Determine the [X, Y] coordinate at the center of the cell enclosing the given text.  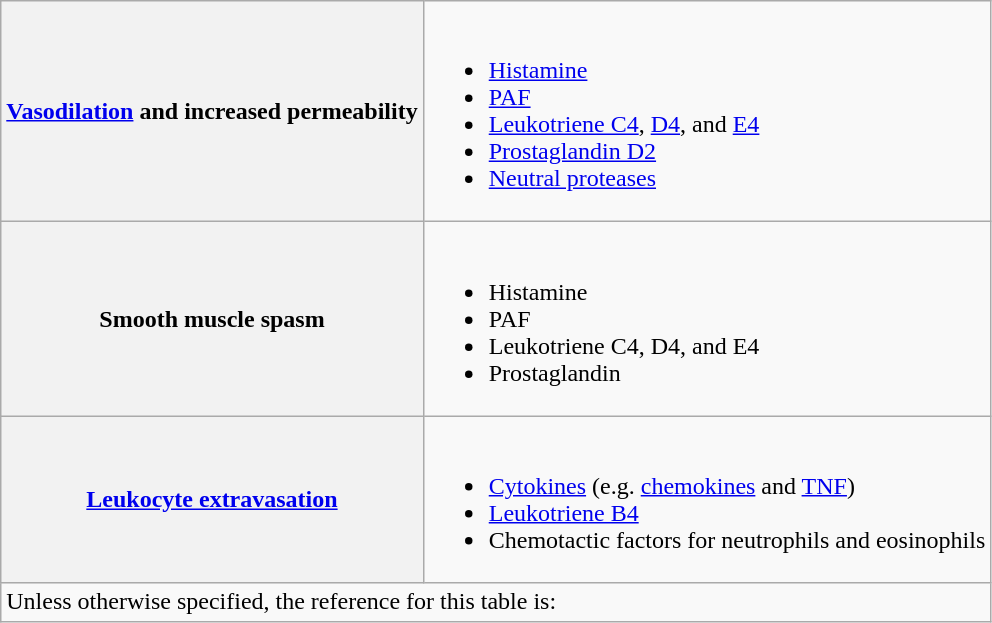
Vasodilation and increased permeability [212, 112]
Leukocyte extravasation [212, 500]
HistaminePAFLeukotriene C4, D4, and E4Prostaglandin D2Neutral proteases [707, 112]
Unless otherwise specified, the reference for this table is: [496, 602]
HistaminePAFLeukotriene C4, D4, and E4Prostaglandin [707, 319]
Smooth muscle spasm [212, 319]
Cytokines (e.g. chemokines and TNF)Leukotriene B4Chemotactic factors for neutrophils and eosinophils [707, 500]
